Pinpoint the cell where the given text exists, returning its [X, Y] midpoint coordinate. 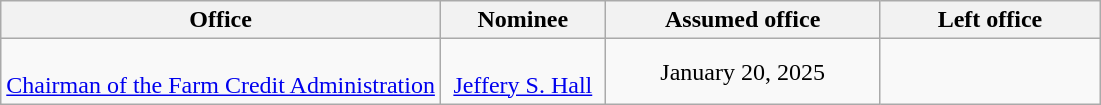
Nominee [522, 20]
January 20, 2025 [742, 72]
Jeffery S. Hall [522, 72]
Assumed office [742, 20]
Left office [990, 20]
Chairman of the Farm Credit Administration [221, 72]
Office [221, 20]
